Find where the given text appears and provide that cell's center as (X, Y) coordinate. 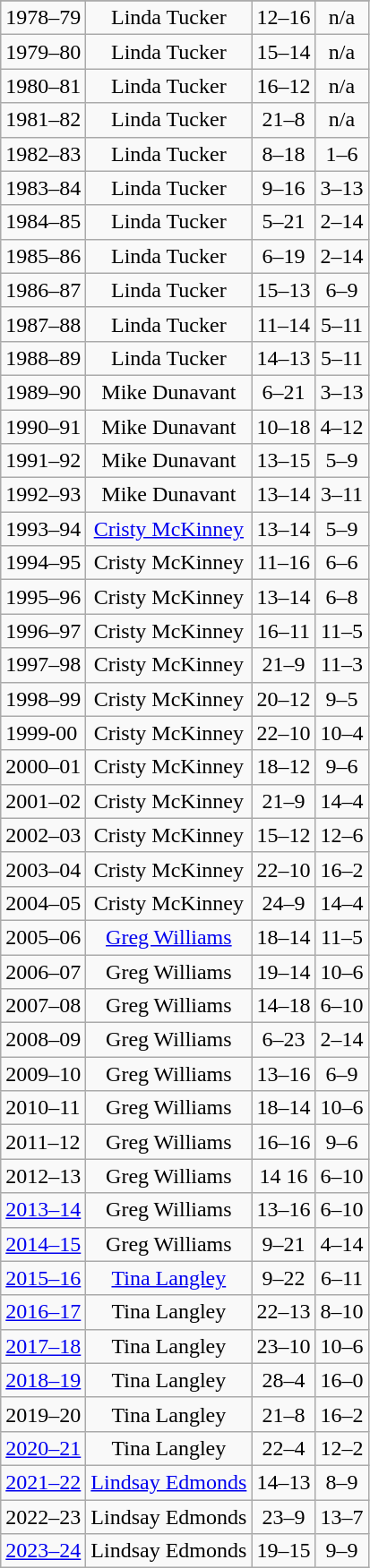
1997–98 (43, 665)
1998–99 (43, 699)
3–11 (342, 495)
16–12 (283, 86)
22–13 (283, 1312)
2023–24 (43, 1551)
2016–17 (43, 1312)
13–15 (283, 461)
16–11 (283, 631)
8–9 (342, 1482)
1982–83 (43, 154)
2010–11 (43, 1108)
2009–10 (43, 1074)
1986–87 (43, 290)
2014–15 (43, 1244)
9–9 (342, 1551)
2015–16 (43, 1278)
2000–01 (43, 767)
9–21 (283, 1244)
2008–09 (43, 1040)
14–18 (283, 1006)
6–11 (342, 1278)
10–4 (342, 733)
2004–05 (43, 903)
1996–97 (43, 631)
11–14 (283, 324)
2002–03 (43, 835)
15–13 (283, 290)
19–14 (283, 971)
24–9 (283, 903)
1988–89 (43, 358)
1990–91 (43, 427)
1978–79 (43, 18)
19–15 (283, 1551)
12–16 (283, 18)
15–12 (283, 835)
2017–18 (43, 1346)
8–10 (342, 1312)
9–5 (342, 699)
28–4 (283, 1380)
2003–04 (43, 869)
5–21 (283, 222)
6–23 (283, 1040)
2007–08 (43, 1006)
4–14 (342, 1244)
2001–02 (43, 801)
2018–19 (43, 1380)
8–18 (283, 154)
6–21 (283, 392)
2012–13 (43, 1176)
12–2 (342, 1448)
20–12 (283, 699)
1991–92 (43, 461)
10–18 (283, 427)
22–4 (283, 1448)
1981–82 (43, 120)
1–6 (342, 154)
1979–80 (43, 52)
6–19 (283, 256)
1987–88 (43, 324)
2006–07 (43, 971)
2020–21 (43, 1448)
2022–23 (43, 1517)
4–12 (342, 427)
1983–84 (43, 188)
23–10 (283, 1346)
6–8 (342, 597)
13–7 (342, 1517)
6–6 (342, 563)
1992–93 (43, 495)
1989–90 (43, 392)
1984–85 (43, 222)
1994–95 (43, 563)
16–0 (342, 1380)
2011–12 (43, 1142)
2013–14 (43, 1210)
11–3 (342, 665)
11–16 (283, 563)
1995–96 (43, 597)
14 16 (283, 1176)
2005–06 (43, 937)
1980–81 (43, 86)
2019–20 (43, 1414)
12–6 (342, 835)
23–9 (283, 1517)
1985–86 (43, 256)
15–14 (283, 52)
1999-00 (43, 733)
1993–94 (43, 529)
9–16 (283, 188)
16–16 (283, 1142)
9–22 (283, 1278)
18–12 (283, 767)
2021–22 (43, 1482)
